Determine the [X, Y] coordinate at the center of the cell enclosing the given text.  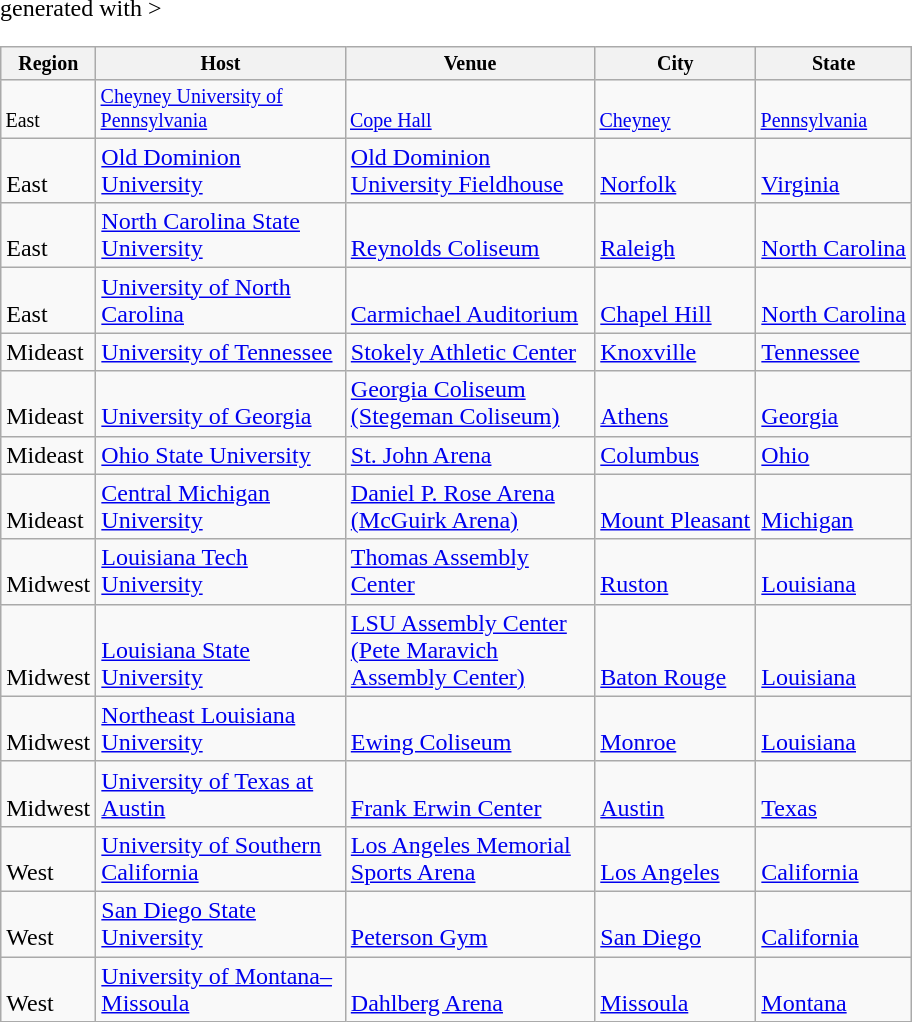
Montana [834, 988]
Baton Rouge [676, 650]
Los Angeles Memorial Sports Arena [470, 858]
North Carolina State University [220, 236]
University of Montana–Missoula [220, 988]
St. John Arena [470, 455]
University of Tennessee [220, 352]
Ewing Coliseum [470, 728]
Knoxville [676, 352]
Raleigh [676, 236]
Mount Pleasant [676, 506]
Peterson Gym [470, 924]
San Diego State University [220, 924]
Tennessee [834, 352]
City [676, 64]
Monroe [676, 728]
Norfolk [676, 170]
Ruston [676, 572]
Cheyney University of Pennsylvania [220, 108]
San Diego [676, 924]
Georgia Coliseum (Stegeman Coliseum) [470, 404]
Frank Erwin Center [470, 794]
Virginia [834, 170]
Missoula [676, 988]
Ohio [834, 455]
Dahlberg Arena [470, 988]
LSU Assembly Center (Pete Maravich Assembly Center) [470, 650]
Michigan [834, 506]
Texas [834, 794]
Old Dominion University [220, 170]
Venue [470, 64]
Chapel Hill [676, 300]
State [834, 64]
Daniel P. Rose Arena (McGuirk Arena) [470, 506]
Region [48, 64]
Austin [676, 794]
Georgia [834, 404]
University of Southern California [220, 858]
Host [220, 64]
Pennsylvania [834, 108]
Louisiana State University [220, 650]
Carmichael Auditorium [470, 300]
Athens [676, 404]
Cheyney [676, 108]
Stokely Athletic Center [470, 352]
University of Georgia [220, 404]
Los Angeles [676, 858]
Northeast Louisiana University [220, 728]
University of North Carolina [220, 300]
Thomas Assembly Center [470, 572]
Louisiana Tech University [220, 572]
Columbus [676, 455]
Old Dominion University Fieldhouse [470, 170]
Cope Hall [470, 108]
Ohio State University [220, 455]
University of Texas at Austin [220, 794]
Central Michigan University [220, 506]
Reynolds Coliseum [470, 236]
